Scan for the cell matching the given text and deliver its [X, Y] coordinate at center. 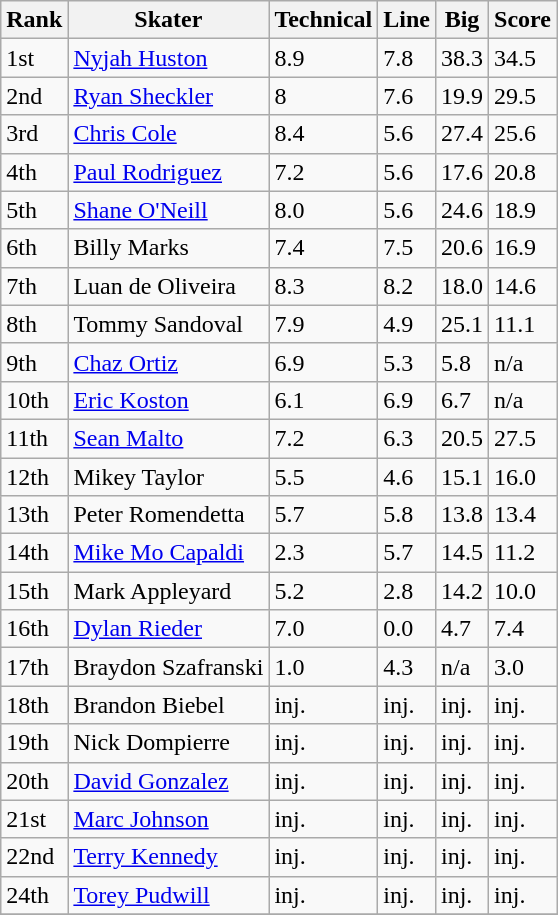
Rank [34, 20]
4.6 [407, 477]
3rd [34, 134]
14.5 [462, 553]
Eric Koston [168, 400]
1st [34, 58]
25.6 [523, 134]
13th [34, 515]
Mark Appleyard [168, 591]
Braydon Szafranski [168, 667]
Mikey Taylor [168, 477]
24th [34, 895]
Marc Johnson [168, 819]
Torey Pudwill [168, 895]
7.5 [407, 248]
25.1 [462, 324]
Paul Rodriguez [168, 172]
Line [407, 20]
Big [462, 20]
20.6 [462, 248]
14.2 [462, 591]
5.5 [324, 477]
7.9 [324, 324]
11.2 [523, 553]
Peter Romendetta [168, 515]
6th [34, 248]
4.3 [407, 667]
6.1 [324, 400]
38.3 [462, 58]
6.3 [407, 438]
Mike Mo Capaldi [168, 553]
13.4 [523, 515]
16.9 [523, 248]
Chris Cole [168, 134]
Skater [168, 20]
8.4 [324, 134]
8.0 [324, 210]
0.0 [407, 629]
Score [523, 20]
19th [34, 743]
Shane O'Neill [168, 210]
6.7 [462, 400]
13.8 [462, 515]
14th [34, 553]
Chaz Ortiz [168, 362]
17th [34, 667]
20.5 [462, 438]
Luan de Oliveira [168, 286]
15.1 [462, 477]
7.0 [324, 629]
5.2 [324, 591]
5.3 [407, 362]
2.3 [324, 553]
8.9 [324, 58]
Tommy Sandoval [168, 324]
27.4 [462, 134]
8.2 [407, 286]
12th [34, 477]
20th [34, 781]
16th [34, 629]
Dylan Rieder [168, 629]
16.0 [523, 477]
8 [324, 96]
Ryan Sheckler [168, 96]
David Gonzalez [168, 781]
18th [34, 705]
Billy Marks [168, 248]
Technical [324, 20]
Sean Malto [168, 438]
24.6 [462, 210]
22nd [34, 857]
14.6 [523, 286]
3.0 [523, 667]
4.7 [462, 629]
7.6 [407, 96]
21st [34, 819]
18.0 [462, 286]
19.9 [462, 96]
Nick Dompierre [168, 743]
15th [34, 591]
2.8 [407, 591]
5th [34, 210]
Terry Kennedy [168, 857]
20.8 [523, 172]
Brandon Biebel [168, 705]
9th [34, 362]
Nyjah Huston [168, 58]
34.5 [523, 58]
17.6 [462, 172]
10th [34, 400]
8.3 [324, 286]
11th [34, 438]
11.1 [523, 324]
10.0 [523, 591]
1.0 [324, 667]
8th [34, 324]
7.8 [407, 58]
29.5 [523, 96]
27.5 [523, 438]
4.9 [407, 324]
18.9 [523, 210]
7th [34, 286]
2nd [34, 96]
4th [34, 172]
